Output the [x, y] coordinate of the center of the cell containing the given text.  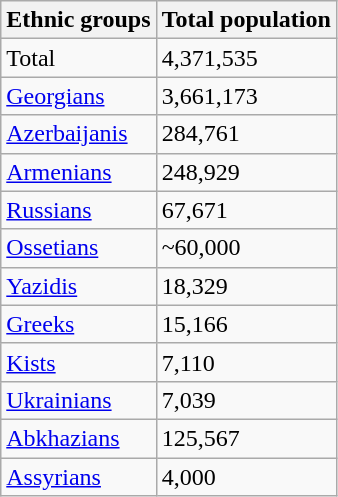
Ukrainians [78, 400]
284,761 [246, 134]
67,671 [246, 210]
Ethnic groups [78, 20]
Total population [246, 20]
Greeks [78, 324]
7,110 [246, 362]
15,166 [246, 324]
~60,000 [246, 248]
248,929 [246, 172]
Assyrians [78, 477]
4,000 [246, 477]
Georgians [78, 96]
3,661,173 [246, 96]
125,567 [246, 438]
Ossetians [78, 248]
18,329 [246, 286]
Armenians [78, 172]
Yazidis [78, 286]
Kists [78, 362]
Abkhazians [78, 438]
Total [78, 58]
Azerbaijanis [78, 134]
Russians [78, 210]
4,371,535 [246, 58]
7,039 [246, 400]
